Pinpoint the cell where the given text exists, returning its (X, Y) midpoint coordinate. 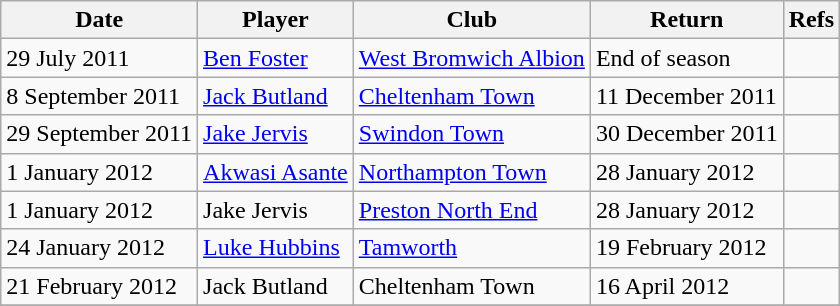
8 September 2011 (100, 96)
Tamworth (472, 248)
Club (472, 20)
Ben Foster (276, 58)
Northampton Town (472, 172)
29 July 2011 (100, 58)
16 April 2012 (686, 286)
Preston North End (472, 210)
19 February 2012 (686, 248)
24 January 2012 (100, 248)
Luke Hubbins (276, 248)
West Bromwich Albion (472, 58)
End of season (686, 58)
21 February 2012 (100, 286)
Akwasi Asante (276, 172)
Return (686, 20)
Player (276, 20)
29 September 2011 (100, 134)
Date (100, 20)
Swindon Town (472, 134)
Refs (811, 20)
11 December 2011 (686, 96)
30 December 2011 (686, 134)
